Return (x, y) of the center of cell containing provided text 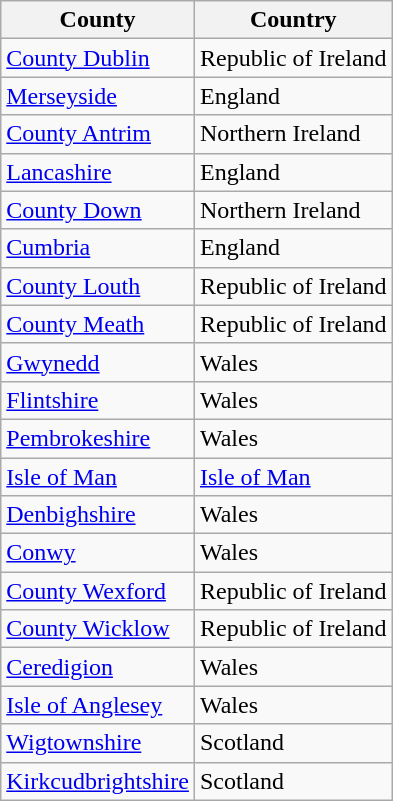
Isle of Anglesey (98, 705)
County (98, 20)
Kirkcudbrightshire (98, 781)
Ceredigion (98, 667)
Wigtownshire (98, 743)
Merseyside (98, 96)
Lancashire (98, 172)
County Antrim (98, 134)
Pembrokeshire (98, 438)
Denbighshire (98, 515)
County Wicklow (98, 629)
Conwy (98, 553)
County Louth (98, 286)
County Wexford (98, 591)
County Dublin (98, 58)
County Down (98, 210)
Cumbria (98, 248)
Gwynedd (98, 362)
County Meath (98, 324)
Flintshire (98, 400)
Country (293, 20)
